Provide the (x, y) coordinate of the cell's center where the given text is located.  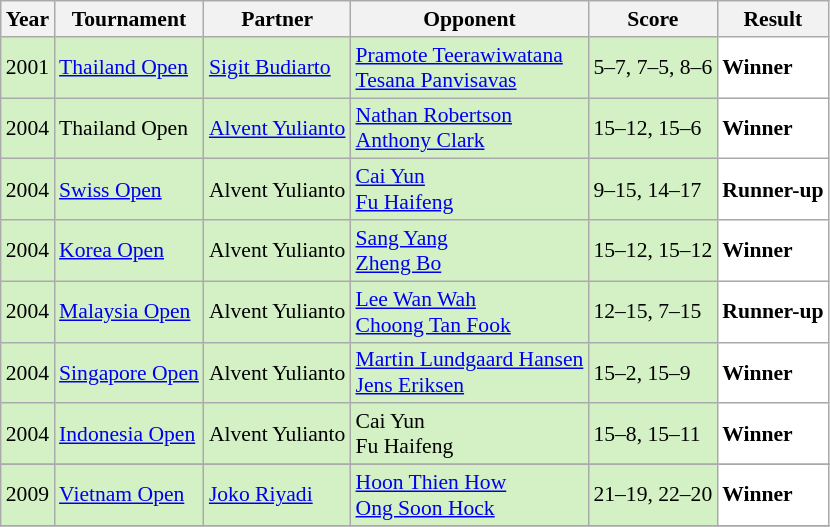
Sang Yang Zheng Bo (469, 250)
Indonesia Open (129, 434)
Lee Wan Wah Choong Tan Fook (469, 312)
9–15, 14–17 (652, 190)
Sigit Budiarto (278, 68)
Korea Open (129, 250)
2009 (28, 496)
15–8, 15–11 (652, 434)
15–12, 15–6 (652, 128)
21–19, 22–20 (652, 496)
12–15, 7–15 (652, 312)
Result (772, 19)
Swiss Open (129, 190)
Tournament (129, 19)
2001 (28, 68)
Year (28, 19)
5–7, 7–5, 8–6 (652, 68)
15–12, 15–12 (652, 250)
Joko Riyadi (278, 496)
Nathan Robertson Anthony Clark (469, 128)
Score (652, 19)
Opponent (469, 19)
Vietnam Open (129, 496)
Singapore Open (129, 372)
Hoon Thien How Ong Soon Hock (469, 496)
Martin Lundgaard Hansen Jens Eriksen (469, 372)
Pramote Teerawiwatana Tesana Panvisavas (469, 68)
Malaysia Open (129, 312)
15–2, 15–9 (652, 372)
Partner (278, 19)
